Determine the (x, y) coordinate at the center of the cell enclosing the given text.  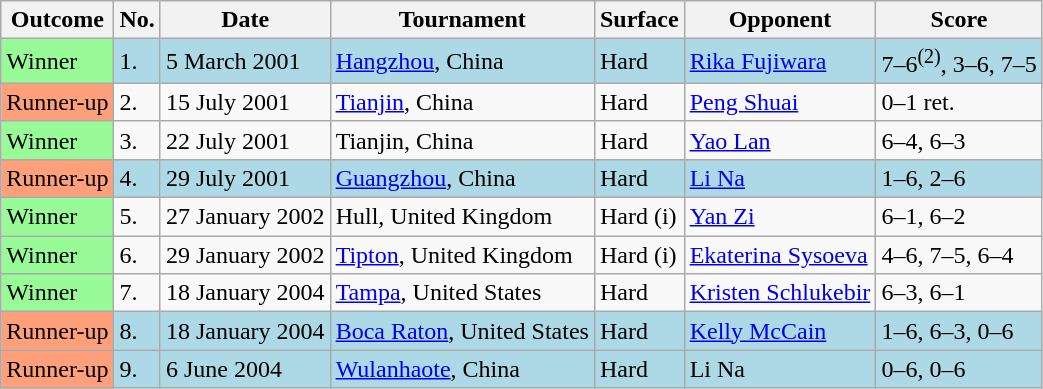
1. (137, 62)
Tipton, United Kingdom (462, 255)
29 January 2002 (245, 255)
0–1 ret. (959, 102)
15 July 2001 (245, 102)
Outcome (58, 20)
Yan Zi (780, 217)
6. (137, 255)
6 June 2004 (245, 369)
Tampa, United States (462, 293)
Ekaterina Sysoeva (780, 255)
9. (137, 369)
29 July 2001 (245, 178)
6–3, 6–1 (959, 293)
Hangzhou, China (462, 62)
Boca Raton, United States (462, 331)
Wulanhaote, China (462, 369)
7. (137, 293)
6–1, 6–2 (959, 217)
Opponent (780, 20)
0–6, 0–6 (959, 369)
Guangzhou, China (462, 178)
Kelly McCain (780, 331)
7–6(2), 3–6, 7–5 (959, 62)
Surface (639, 20)
5. (137, 217)
Rika Fujiwara (780, 62)
Kristen Schlukebir (780, 293)
Tournament (462, 20)
8. (137, 331)
5 March 2001 (245, 62)
2. (137, 102)
1–6, 2–6 (959, 178)
3. (137, 140)
6–4, 6–3 (959, 140)
1–6, 6–3, 0–6 (959, 331)
4. (137, 178)
4–6, 7–5, 6–4 (959, 255)
Peng Shuai (780, 102)
27 January 2002 (245, 217)
Score (959, 20)
22 July 2001 (245, 140)
Hull, United Kingdom (462, 217)
Yao Lan (780, 140)
Date (245, 20)
No. (137, 20)
